Determine the (x, y) coordinate at the center of the cell enclosing the given text.  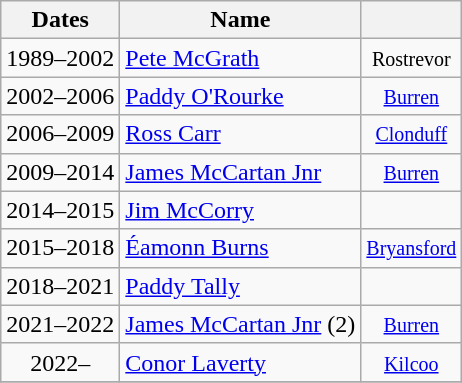
2021–2022 (60, 324)
2006–2009 (60, 134)
Conor Laverty (240, 362)
2022– (60, 362)
Dates (60, 20)
2014–2015 (60, 210)
Jim McCorry (240, 210)
James McCartan Jnr (240, 172)
2015–2018 (60, 248)
James McCartan Jnr (2) (240, 324)
Kilcoo (412, 362)
Bryansford (412, 248)
Ross Carr (240, 134)
1989–2002 (60, 58)
2009–2014 (60, 172)
Name (240, 20)
Pete McGrath (240, 58)
2018–2021 (60, 286)
2002–2006 (60, 96)
Éamonn Burns (240, 248)
Paddy Tally (240, 286)
Rostrevor (412, 58)
Paddy O'Rourke (240, 96)
Clonduff (412, 134)
